Output the (x, y) coordinate of the center of the cell containing the given text.  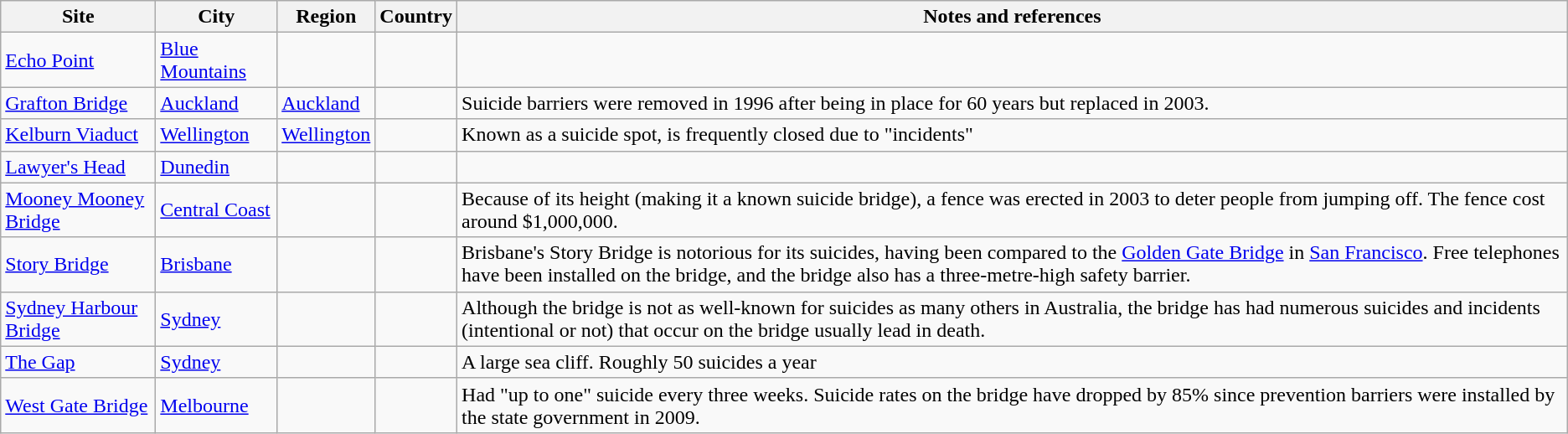
Grafton Bridge (79, 103)
Blue Mountains (216, 60)
Central Coast (216, 209)
Sydney Harbour Bridge (79, 318)
Melbourne (216, 406)
Site (79, 17)
Country (416, 17)
Known as a suicide spot, is frequently closed due to "incidents" (1013, 135)
Story Bridge (79, 265)
City (216, 17)
Echo Point (79, 60)
Dunedin (216, 167)
Kelburn Viaduct (79, 135)
Region (327, 17)
The Gap (79, 362)
Suicide barriers were removed in 1996 after being in place for 60 years but replaced in 2003. (1013, 103)
A large sea cliff. Roughly 50 suicides a year (1013, 362)
Lawyer's Head (79, 167)
Mooney Mooney Bridge (79, 209)
Notes and references (1013, 17)
Brisbane (216, 265)
West Gate Bridge (79, 406)
